Capture the cell that displays the provided text and extract its (X, Y) central coordinate. 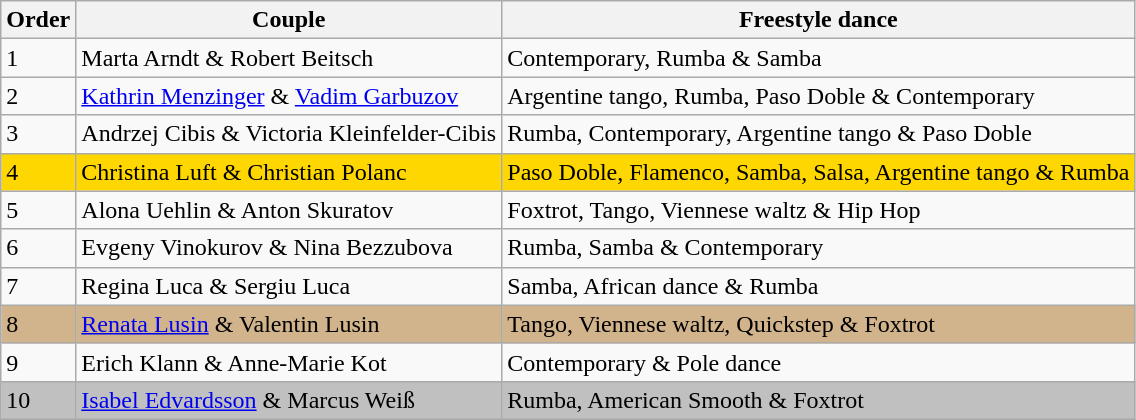
1 (38, 58)
Order (38, 20)
Andrzej Cibis & Victoria Kleinfelder-Cibis (289, 134)
7 (38, 286)
Argentine tango, Rumba, Paso Doble & Contemporary (818, 96)
Kathrin Menzinger & Vadim Garbuzov (289, 96)
Foxtrot, Tango, Viennese waltz & Hip Hop (818, 210)
Erich Klann & Anne-Marie Kot (289, 362)
Samba, African dance & Rumba (818, 286)
3 (38, 134)
Tango, Viennese waltz, Quickstep & Foxtrot (818, 324)
Rumba, Contemporary, Argentine tango & Paso Doble (818, 134)
Contemporary, Rumba & Samba (818, 58)
Couple (289, 20)
Evgeny Vinokurov & Nina Bezzubova (289, 248)
8 (38, 324)
9 (38, 362)
Paso Doble, Flamenco, Samba, Salsa, Argentine tango & Rumba (818, 172)
Rumba, American Smooth & Foxtrot (818, 400)
Regina Luca & Sergiu Luca (289, 286)
6 (38, 248)
Isabel Edvardsson & Marcus Weiß (289, 400)
Rumba, Samba & Contemporary (818, 248)
Freestyle dance (818, 20)
Contemporary & Pole dance (818, 362)
2 (38, 96)
10 (38, 400)
Marta Arndt & Robert Beitsch (289, 58)
Alona Uehlin & Anton Skuratov (289, 210)
5 (38, 210)
4 (38, 172)
Christina Luft & Christian Polanc (289, 172)
Renata Lusin & Valentin Lusin (289, 324)
